Identify which cell holds the provided text, then report its (X, Y) central coordinate. 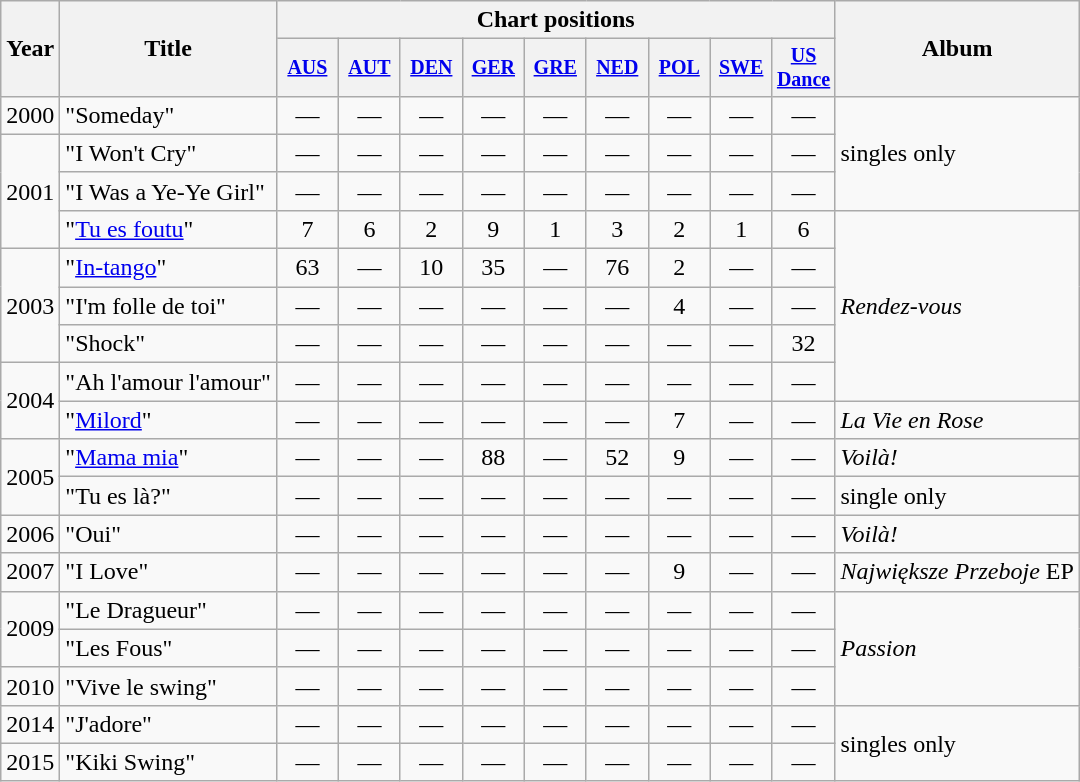
63 (307, 268)
"In-tango" (168, 268)
"Someday" (168, 115)
GER (493, 68)
"Vive le swing" (168, 686)
"Ah l'amour l'amour" (168, 382)
US Dance (804, 68)
Rendez-vous (957, 305)
52 (617, 458)
"I Won't Cry" (168, 153)
2000 (30, 115)
"Oui" (168, 534)
35 (493, 268)
POL (679, 68)
3 (617, 229)
"Kiki Swing" (168, 762)
Chart positions (556, 20)
2004 (30, 401)
AUS (307, 68)
NED (617, 68)
2007 (30, 572)
2005 (30, 477)
2003 (30, 306)
2006 (30, 534)
2014 (30, 724)
Year (30, 49)
10 (431, 268)
SWE (741, 68)
"Tu es là?" (168, 496)
76 (617, 268)
DEN (431, 68)
"Milord" (168, 420)
"I'm folle de toi" (168, 306)
"Les Fous" (168, 648)
Title (168, 49)
La Vie en Rose (957, 420)
2015 (30, 762)
"Tu es foutu" (168, 229)
2009 (30, 629)
GRE (555, 68)
AUT (369, 68)
single only (957, 496)
"Le Dragueur" (168, 610)
"I Was a Ye-Ye Girl" (168, 191)
4 (679, 306)
32 (804, 344)
2001 (30, 191)
2010 (30, 686)
88 (493, 458)
Największe Przeboje EP (957, 572)
"I Love" (168, 572)
"Shock" (168, 344)
"Mama mia" (168, 458)
Album (957, 49)
Passion (957, 648)
"J'adore" (168, 724)
